Scan for the cell matching the given text and deliver its (x, y) coordinate at center. 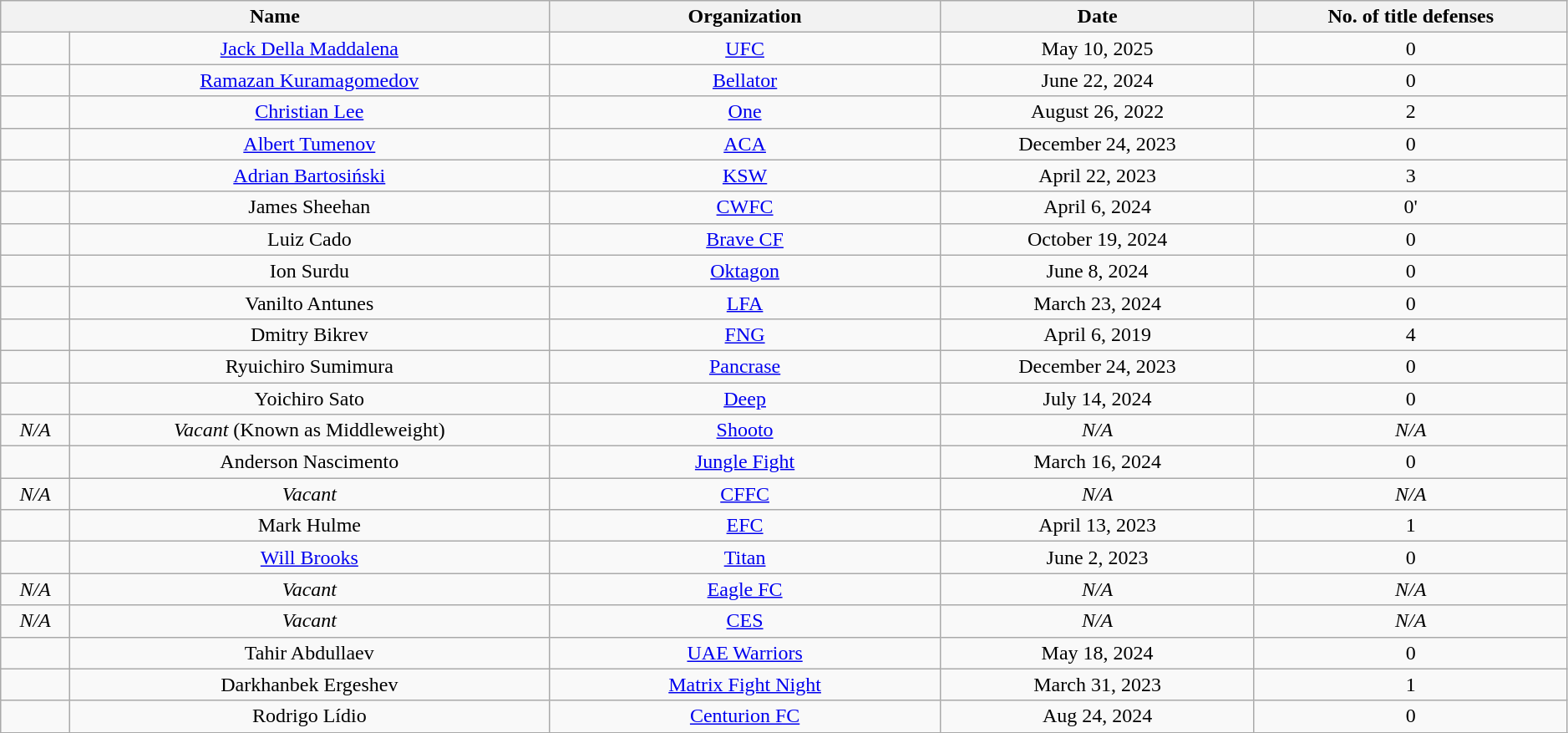
2 (1410, 112)
Dmitry Bikrev (309, 334)
No. of title defenses (1410, 17)
Brave CF (745, 239)
Anderson Nascimento (309, 462)
CWFC (745, 207)
April 22, 2023 (1098, 176)
May 18, 2024 (1098, 653)
0' (1410, 207)
KSW (745, 176)
June 22, 2024 (1098, 80)
Christian Lee (309, 112)
May 10, 2025 (1098, 48)
UFC (745, 48)
EFC (745, 526)
UAE Warriors (745, 653)
June 2, 2023 (1098, 557)
Name (275, 17)
4 (1410, 334)
Oktagon (745, 271)
Pancrase (745, 366)
LFA (745, 303)
Date (1098, 17)
FNG (745, 334)
Rodrigo Lídio (309, 716)
Tahir Abdullaev (309, 653)
Will Brooks (309, 557)
June 8, 2024 (1098, 271)
Matrix Fight Night (745, 685)
Luiz Cado (309, 239)
Adrian Bartosiński (309, 176)
Ryuichiro Sumimura (309, 366)
April 6, 2024 (1098, 207)
March 23, 2024 (1098, 303)
CES (745, 621)
Bellator (745, 80)
Jack Della Maddalena (309, 48)
Organization (745, 17)
Yoichiro Sato (309, 399)
ACA (745, 144)
Darkhanbek Ergeshev (309, 685)
Ion Surdu (309, 271)
Titan (745, 557)
Deep (745, 399)
James Sheehan (309, 207)
Vanilto Antunes (309, 303)
3 (1410, 176)
October 19, 2024 (1098, 239)
April 6, 2019 (1098, 334)
Shooto (745, 430)
July 14, 2024 (1098, 399)
One (745, 112)
March 31, 2023 (1098, 685)
Aug 24, 2024 (1098, 716)
Albert Tumenov (309, 144)
Ramazan Kuramagomedov (309, 80)
August 26, 2022 (1098, 112)
Mark Hulme (309, 526)
Centurion FC (745, 716)
March 16, 2024 (1098, 462)
Vacant (Known as Middleweight) (309, 430)
April 13, 2023 (1098, 526)
CFFC (745, 494)
Jungle Fight (745, 462)
Eagle FC (745, 589)
